Search for the cell housing the specified text and yield its [x, y] center coordinate. 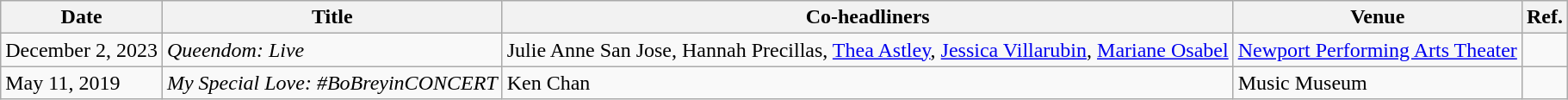
Music Museum [1378, 83]
Ref. [1545, 17]
Venue [1378, 17]
Title [332, 17]
December 2, 2023 [82, 50]
May 11, 2019 [82, 83]
My Special Love: #BoBreyinCONCERT [332, 83]
Queendom: Live [332, 50]
Newport Performing Arts Theater [1378, 50]
Co-headliners [868, 17]
Ken Chan [868, 83]
Julie Anne San Jose, Hannah Precillas, Thea Astley, Jessica Villarubin, Mariane Osabel [868, 50]
Date [82, 17]
